Identify which cell holds the provided text, then report its (x, y) central coordinate. 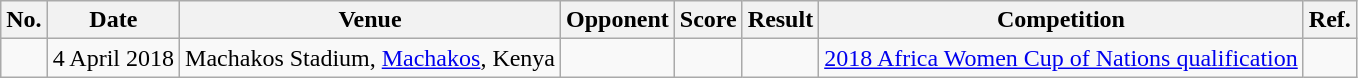
Result (780, 20)
Ref. (1330, 20)
No. (24, 20)
4 April 2018 (113, 58)
2018 Africa Women Cup of Nations qualification (1062, 58)
Competition (1062, 20)
Score (708, 20)
Date (113, 20)
Machakos Stadium, Machakos, Kenya (370, 58)
Venue (370, 20)
Opponent (618, 20)
